For the text-containing cell, return its midpoint in [x, y] coordinate format. 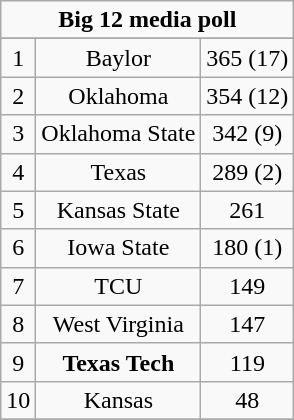
342 (9) [248, 134]
Texas [118, 172]
10 [18, 400]
2 [18, 96]
Oklahoma State [118, 134]
1 [18, 58]
6 [18, 248]
3 [18, 134]
180 (1) [248, 248]
4 [18, 172]
119 [248, 362]
Big 12 media poll [148, 20]
354 (12) [248, 96]
Baylor [118, 58]
Kansas State [118, 210]
289 (2) [248, 172]
9 [18, 362]
8 [18, 324]
147 [248, 324]
261 [248, 210]
149 [248, 286]
West Virginia [118, 324]
Iowa State [118, 248]
5 [18, 210]
Oklahoma [118, 96]
TCU [118, 286]
48 [248, 400]
Texas Tech [118, 362]
Kansas [118, 400]
7 [18, 286]
365 (17) [248, 58]
